Output the [X, Y] coordinate of the center of the cell containing the given text.  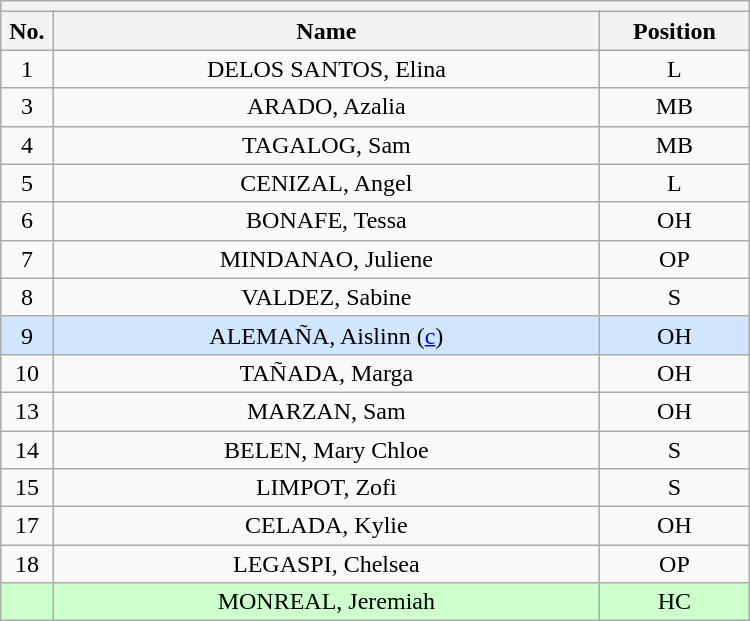
7 [27, 259]
10 [27, 373]
Position [675, 31]
1 [27, 69]
5 [27, 183]
MARZAN, Sam [326, 411]
BELEN, Mary Chloe [326, 449]
MONREAL, Jeremiah [326, 602]
18 [27, 564]
15 [27, 488]
Name [326, 31]
4 [27, 145]
LEGASPI, Chelsea [326, 564]
BONAFE, Tessa [326, 221]
13 [27, 411]
6 [27, 221]
HC [675, 602]
VALDEZ, Sabine [326, 297]
ALEMAÑA, Aislinn (c) [326, 335]
LIMPOT, Zofi [326, 488]
CELADA, Kylie [326, 526]
CENIZAL, Angel [326, 183]
3 [27, 107]
9 [27, 335]
DELOS SANTOS, Elina [326, 69]
TAÑADA, Marga [326, 373]
ARADO, Azalia [326, 107]
MINDANAO, Juliene [326, 259]
17 [27, 526]
14 [27, 449]
TAGALOG, Sam [326, 145]
No. [27, 31]
8 [27, 297]
